Extract the [X, Y] coordinate from the center of the cell holding the provided text.  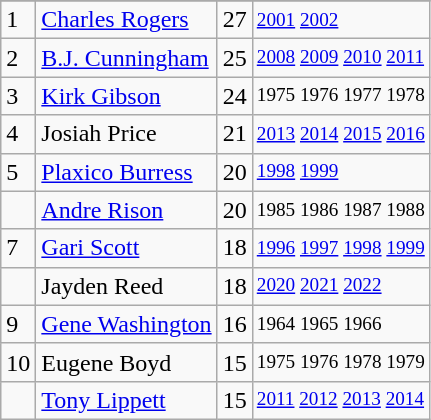
1975 1976 1978 1979 [340, 362]
24 [234, 96]
Charles Rogers [126, 20]
2008 2009 2010 2011 [340, 58]
Tony Lippett [126, 400]
2013 2014 2015 2016 [340, 134]
4 [18, 134]
B.J. Cunningham [126, 58]
1985 1986 1987 1988 [340, 210]
1 [18, 20]
2020 2021 2022 [340, 286]
5 [18, 172]
1975 1976 1977 1978 [340, 96]
Plaxico Burress [126, 172]
10 [18, 362]
7 [18, 248]
Kirk Gibson [126, 96]
27 [234, 20]
9 [18, 324]
1998 1999 [340, 172]
Josiah Price [126, 134]
2 [18, 58]
3 [18, 96]
1996 1997 1998 1999 [340, 248]
16 [234, 324]
2001 2002 [340, 20]
25 [234, 58]
1964 1965 1966 [340, 324]
Gari Scott [126, 248]
Eugene Boyd [126, 362]
21 [234, 134]
2011 2012 2013 2014 [340, 400]
Jayden Reed [126, 286]
Gene Washington [126, 324]
Andre Rison [126, 210]
